Capture the cell that displays the provided text and extract its [x, y] central coordinate. 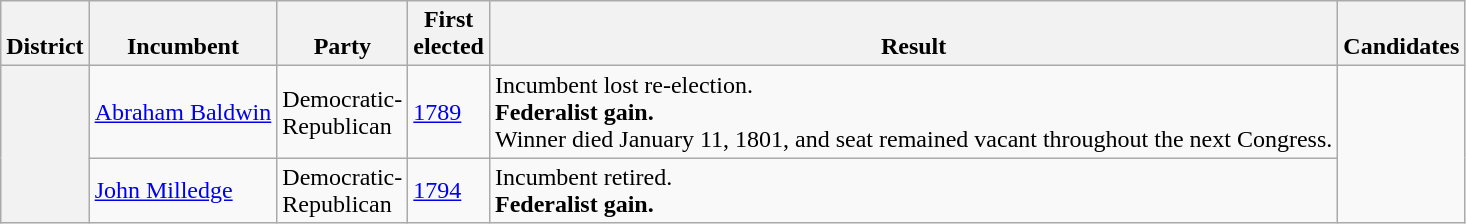
1794 [449, 190]
Incumbent [183, 34]
Abraham Baldwin [183, 112]
Firstelected [449, 34]
Result [913, 34]
Party [342, 34]
John Milledge [183, 190]
Incumbent retired.Federalist gain. [913, 190]
District [45, 34]
Candidates [1402, 34]
1789 [449, 112]
Incumbent lost re-election.Federalist gain.Winner died January 11, 1801, and seat remained vacant throughout the next Congress. [913, 112]
